Extract the [x, y] coordinate from the center of the cell holding the provided text.  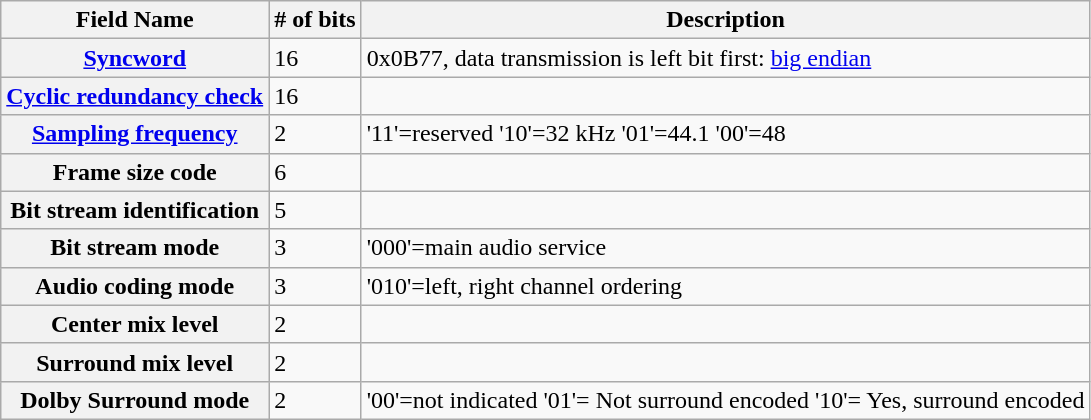
Bit stream identification [135, 210]
Center mix level [135, 324]
# of bits [315, 20]
'010'=left, right channel ordering [726, 286]
Syncword [135, 58]
Field Name [135, 20]
Audio coding mode [135, 286]
0x0B77, data transmission is left bit first: big endian [726, 58]
'000'=main audio service [726, 248]
Bit stream mode [135, 248]
6 [315, 172]
'11'=reserved '10'=32 kHz '01'=44.1 '00'=48 [726, 134]
Surround mix level [135, 362]
Description [726, 20]
Dolby Surround mode [135, 400]
5 [315, 210]
Frame size code [135, 172]
Cyclic redundancy check [135, 96]
Sampling frequency [135, 134]
'00'=not indicated '01'= Not surround encoded '10'= Yes, surround encoded [726, 400]
